Capture the cell that displays the provided text and extract its [x, y] central coordinate. 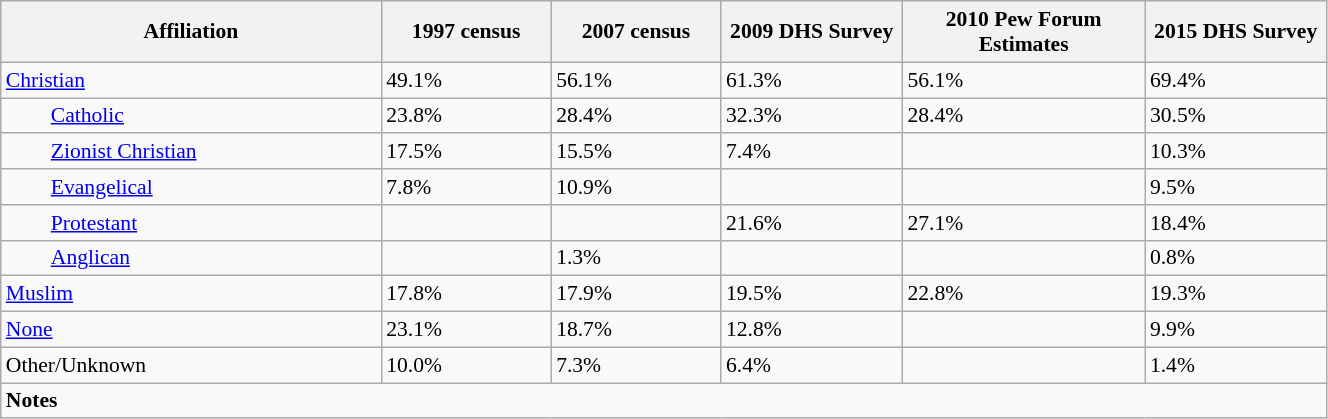
27.1% [1023, 223]
9.5% [1236, 187]
17.8% [466, 294]
None [191, 330]
Evangelical [191, 187]
1.3% [636, 258]
Anglican [191, 258]
7.8% [466, 187]
Other/Unknown [191, 365]
Protestant [191, 223]
0.8% [1236, 258]
17.5% [466, 152]
Muslim [191, 294]
12.8% [812, 330]
1997 census [466, 32]
7.4% [812, 152]
9.9% [1236, 330]
69.4% [1236, 80]
2009 DHS Survey [812, 32]
Catholic [191, 116]
18.7% [636, 330]
10.0% [466, 365]
30.5% [1236, 116]
1.4% [1236, 365]
18.4% [1236, 223]
10.9% [636, 187]
Zionist Christian [191, 152]
Affiliation [191, 32]
22.8% [1023, 294]
Christian [191, 80]
32.3% [812, 116]
2007 census [636, 32]
Notes [664, 401]
7.3% [636, 365]
15.5% [636, 152]
2010 Pew Forum Estimates [1023, 32]
19.3% [1236, 294]
17.9% [636, 294]
19.5% [812, 294]
23.1% [466, 330]
49.1% [466, 80]
2015 DHS Survey [1236, 32]
10.3% [1236, 152]
6.4% [812, 365]
23.8% [466, 116]
61.3% [812, 80]
21.6% [812, 223]
